Search for the cell housing the specified text and yield its (x, y) center coordinate. 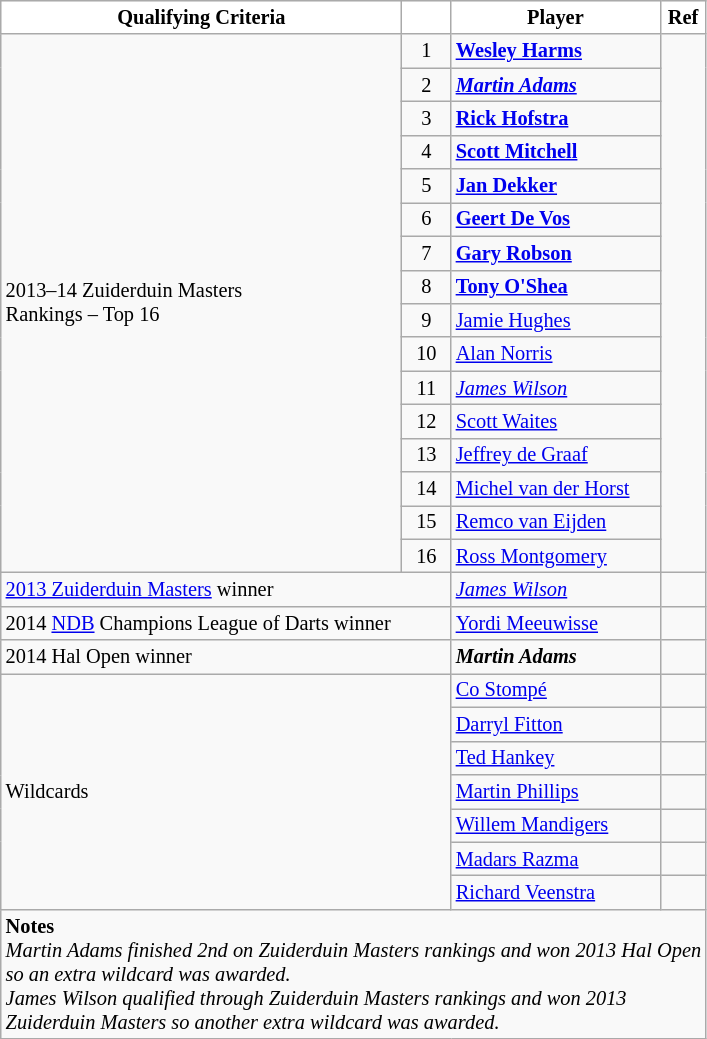
13 (426, 455)
Madars Razma (556, 859)
Wesley Harms (556, 51)
2014 Hal Open winner (226, 657)
Darryl Fitton (556, 724)
Yordi Meeuwisse (556, 623)
7 (426, 253)
Wildcards (226, 791)
2014 NDB Champions League of Darts winner (226, 623)
14 (426, 489)
Geert De Vos (556, 219)
Tony O'Shea (556, 287)
16 (426, 556)
12 (426, 421)
Gary Robson (556, 253)
1 (426, 51)
Willem Mandigers (556, 825)
2013 Zuiderduin Masters winner (226, 589)
Rick Hofstra (556, 118)
Ref (683, 17)
5 (426, 186)
Remco van Eijden (556, 522)
Jeffrey de Graaf (556, 455)
6 (426, 219)
8 (426, 287)
Player (556, 17)
4 (426, 152)
Scott Mitchell (556, 152)
2 (426, 85)
Co Stompé (556, 690)
10 (426, 354)
2013–14 Zuiderduin MastersRankings – Top 16 (202, 303)
Ross Montgomery (556, 556)
Martin Phillips (556, 791)
Jan Dekker (556, 186)
Ted Hankey (556, 758)
15 (426, 522)
Qualifying Criteria (202, 17)
9 (426, 320)
11 (426, 388)
Richard Veenstra (556, 892)
Michel van der Horst (556, 489)
Alan Norris (556, 354)
3 (426, 118)
Scott Waites (556, 421)
Jamie Hughes (556, 320)
